From the cell containing the given text, extract its center point as (x, y) coordinate. 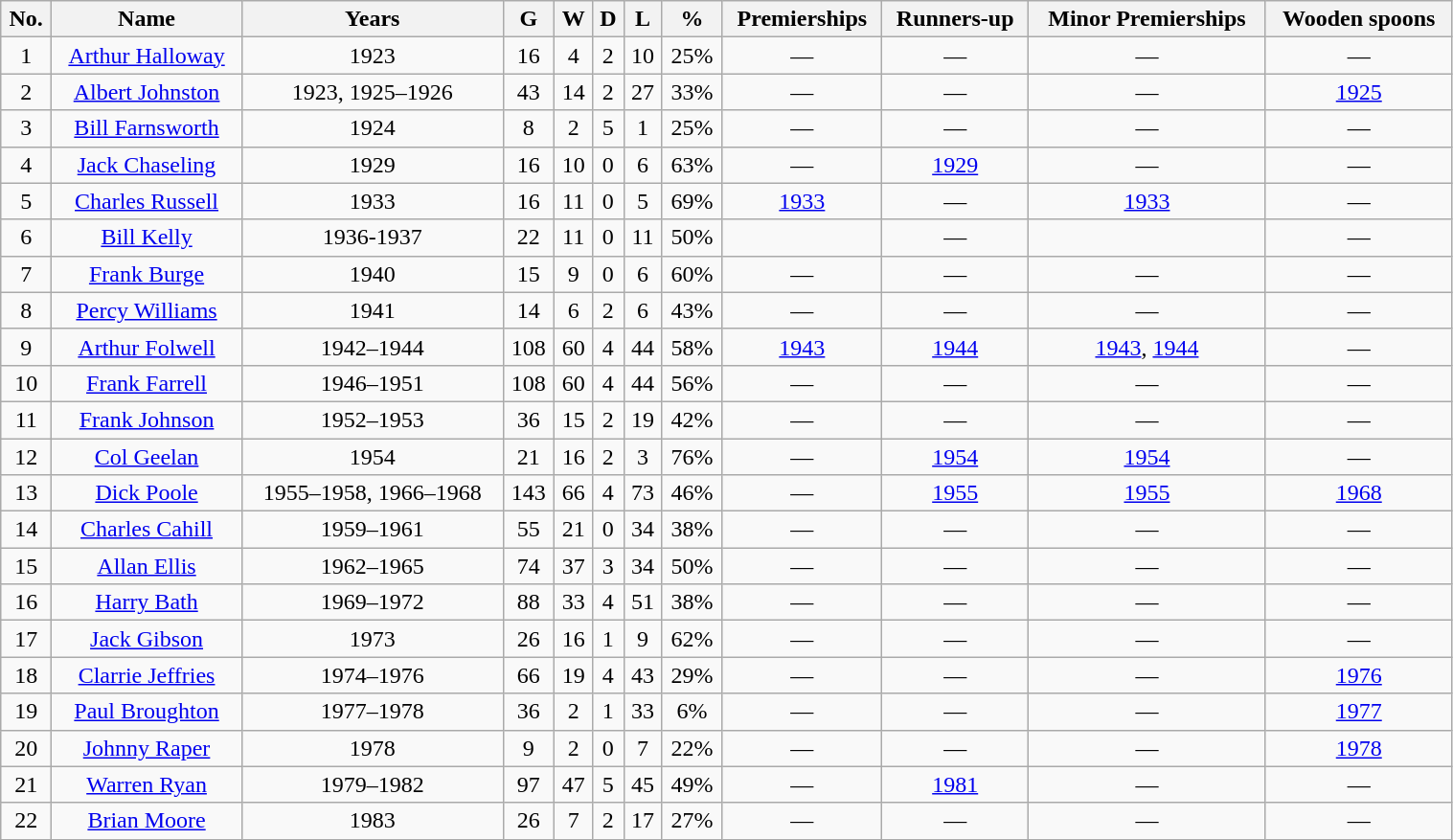
No. (27, 19)
76% (692, 457)
1941 (372, 310)
69% (692, 201)
Dick Poole (148, 493)
Jack Chaseling (148, 165)
Arthur Halloway (148, 56)
Minor Premierships (1147, 19)
1942–1944 (372, 347)
1923 (372, 56)
74 (529, 566)
12 (27, 457)
49% (692, 784)
55 (529, 530)
Charles Cahill (148, 530)
Percy Williams (148, 310)
W (574, 19)
Harry Bath (148, 602)
% (692, 19)
Bill Farnsworth (148, 128)
Brian Moore (148, 821)
1952–1953 (372, 420)
56% (692, 383)
1973 (372, 639)
29% (692, 675)
Frank Farrell (148, 383)
1977 (1358, 712)
1943 (803, 347)
Paul Broughton (148, 712)
Clarrie Jeffries (148, 675)
Charles Russell (148, 201)
1974–1976 (372, 675)
20 (27, 748)
1943, 1944 (1147, 347)
Runners-up (956, 19)
Johnny Raper (148, 748)
1925 (1358, 92)
1936-1937 (372, 238)
27 (643, 92)
Bill Kelly (148, 238)
G (529, 19)
62% (692, 639)
27% (692, 821)
1981 (956, 784)
1940 (372, 274)
Warren Ryan (148, 784)
Allan Ellis (148, 566)
Premierships (803, 19)
Frank Johnson (148, 420)
1959–1961 (372, 530)
Wooden spoons (1358, 19)
1977–1978 (372, 712)
Albert Johnston (148, 92)
1923, 1925–1926 (372, 92)
L (643, 19)
1955–1958, 1966–1968 (372, 493)
1944 (956, 347)
47 (574, 784)
1968 (1358, 493)
88 (529, 602)
1946–1951 (372, 383)
Arthur Folwell (148, 347)
33% (692, 92)
1976 (1358, 675)
1983 (372, 821)
Jack Gibson (148, 639)
46% (692, 493)
58% (692, 347)
63% (692, 165)
43% (692, 310)
Years (372, 19)
73 (643, 493)
42% (692, 420)
1924 (372, 128)
18 (27, 675)
37 (574, 566)
1969–1972 (372, 602)
51 (643, 602)
1979–1982 (372, 784)
22% (692, 748)
6% (692, 712)
97 (529, 784)
60% (692, 274)
Name (148, 19)
143 (529, 493)
Col Geelan (148, 457)
Frank Burge (148, 274)
1962–1965 (372, 566)
D (608, 19)
45 (643, 784)
13 (27, 493)
